Scan for the cell matching the given text and deliver its [x, y] coordinate at center. 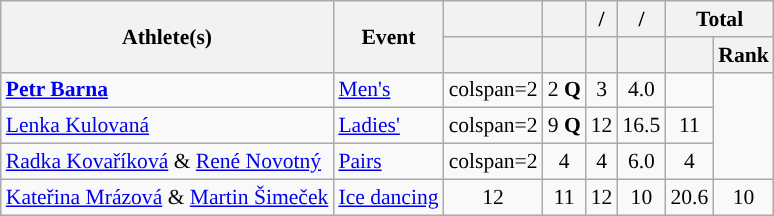
Pairs [388, 162]
20.6 [689, 197]
Radka Kovaříková & René Novotný [168, 162]
Event [388, 36]
Ladies' [388, 126]
3 [602, 90]
4.0 [641, 90]
Petr Barna [168, 90]
Rank [744, 55]
Total [719, 19]
6.0 [641, 162]
Men's [388, 90]
9 Q [564, 126]
Ice dancing [388, 197]
Lenka Kulovaná [168, 126]
Kateřina Mrázová & Martin Šimeček [168, 197]
16.5 [641, 126]
2 Q [564, 90]
Athlete(s) [168, 36]
